Extract the (X, Y) coordinate from the center of the cell holding the provided text.  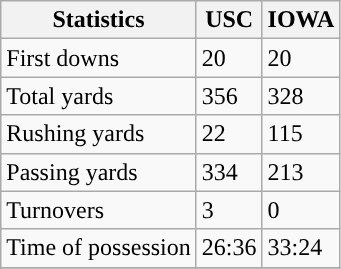
334 (229, 172)
IOWA (301, 20)
22 (229, 134)
0 (301, 210)
First downs (99, 58)
356 (229, 96)
Statistics (99, 20)
26:36 (229, 248)
Turnovers (99, 210)
Rushing yards (99, 134)
213 (301, 172)
Passing yards (99, 172)
328 (301, 96)
USC (229, 20)
115 (301, 134)
3 (229, 210)
Total yards (99, 96)
33:24 (301, 248)
Time of possession (99, 248)
